Capture the cell that displays the provided text and extract its (X, Y) central coordinate. 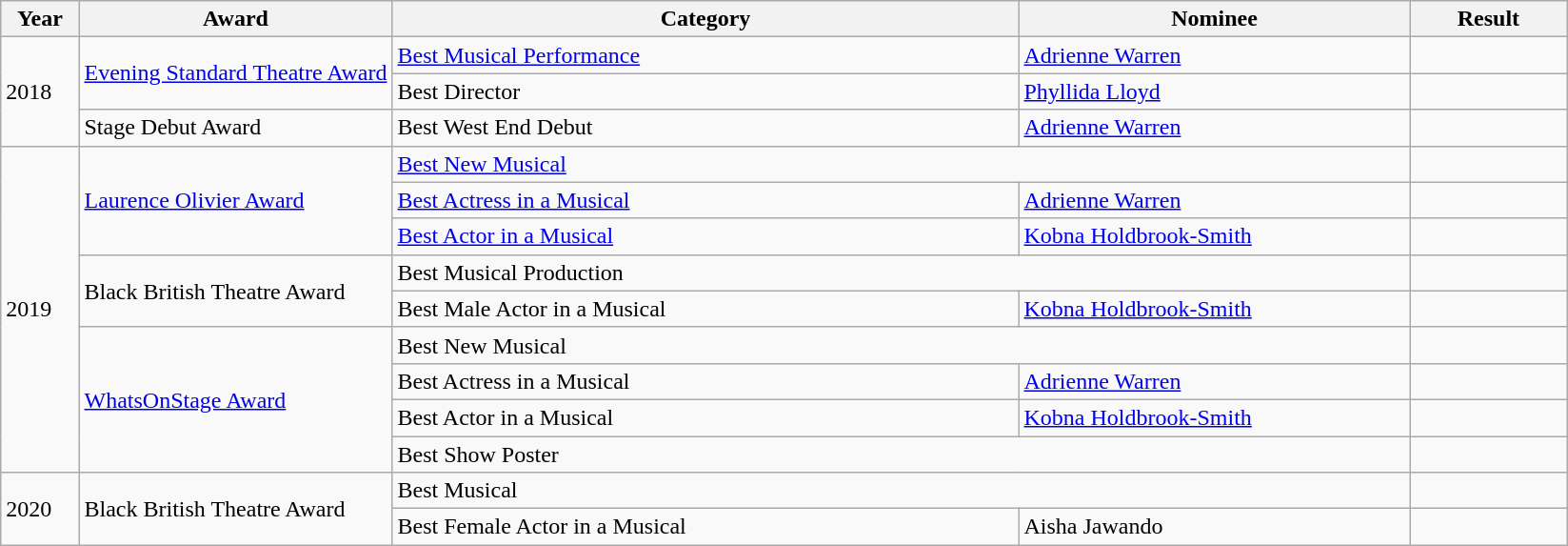
Year (40, 19)
Laurence Olivier Award (236, 200)
Best West End Debut (705, 128)
Nominee (1215, 19)
Best Musical Performance (705, 55)
WhatsOnStage Award (236, 399)
Best Musical Production (901, 273)
Phyllida Lloyd (1215, 91)
Best Male Actor in a Musical (705, 309)
Category (705, 19)
Best Musical (901, 491)
Award (236, 19)
Stage Debut Award (236, 128)
Aisha Jawando (1215, 527)
Best Director (705, 91)
Result (1489, 19)
2019 (40, 309)
2018 (40, 91)
2020 (40, 509)
Best Show Poster (901, 455)
Evening Standard Theatre Award (236, 73)
Best Female Actor in a Musical (705, 527)
